Pinpoint the cell where the given text exists, returning its (x, y) midpoint coordinate. 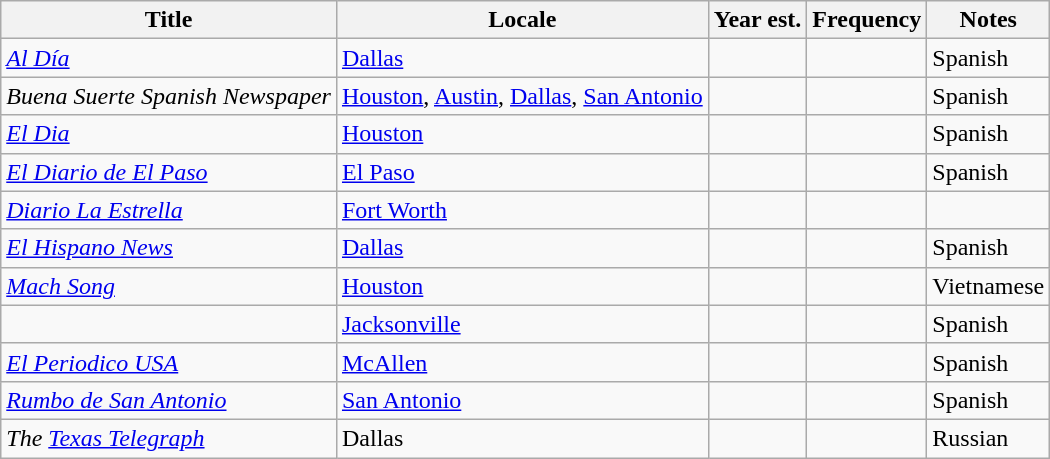
Diario La Estrella (169, 210)
Title (169, 20)
Jacksonville (522, 324)
Russian (988, 438)
Year est. (758, 20)
Fort Worth (522, 210)
Locale (522, 20)
Notes (988, 20)
Mach Song (169, 286)
El Hispano News (169, 248)
El Dia (169, 134)
The Texas Telegraph (169, 438)
Buena Suerte Spanish Newspaper (169, 96)
Al Día (169, 58)
Rumbo de San Antonio (169, 400)
Houston, Austin, Dallas, San Antonio (522, 96)
Vietnamese (988, 286)
El Diario de El Paso (169, 172)
El Periodico USA (169, 362)
McAllen (522, 362)
San Antonio (522, 400)
El Paso (522, 172)
Frequency (867, 20)
